Determine the (x, y) coordinate at the center of the cell enclosing the given text.  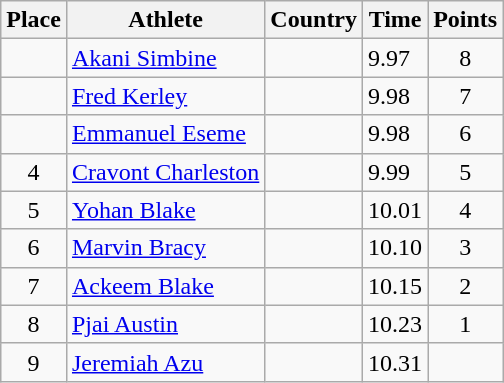
Emmanuel Eseme (165, 134)
Points (466, 20)
Ackeem Blake (165, 286)
9.99 (396, 172)
Fred Kerley (165, 96)
Akani Simbine (165, 58)
Cravont Charleston (165, 172)
10.10 (396, 248)
Place (34, 20)
10.23 (396, 324)
10.15 (396, 286)
10.31 (396, 362)
2 (466, 286)
Time (396, 20)
1 (466, 324)
10.01 (396, 210)
3 (466, 248)
Athlete (165, 20)
Pjai Austin (165, 324)
9.97 (396, 58)
Marvin Bracy (165, 248)
Yohan Blake (165, 210)
Jeremiah Azu (165, 362)
Country (314, 20)
9 (34, 362)
